From the cell containing the given text, extract its center point as [X, Y] coordinate. 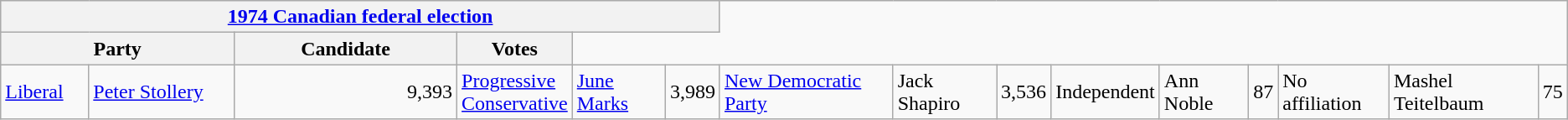
75 [1553, 92]
3,536 [1024, 92]
Jack Shapiro [945, 92]
Peter Stollery [162, 92]
9,393 [345, 92]
Candidate [345, 49]
No affiliation [1333, 92]
Mashel Teitelbaum [1463, 92]
87 [1263, 92]
1974 Canadian federal election [360, 17]
Progressive Conservative [515, 92]
Independent [1106, 92]
3,989 [692, 92]
New Democratic Party [806, 92]
Liberal [45, 92]
June Marks [618, 92]
Votes [515, 49]
Ann Noble [1204, 92]
Party [117, 49]
